Capture the cell that displays the provided text and extract its [x, y] central coordinate. 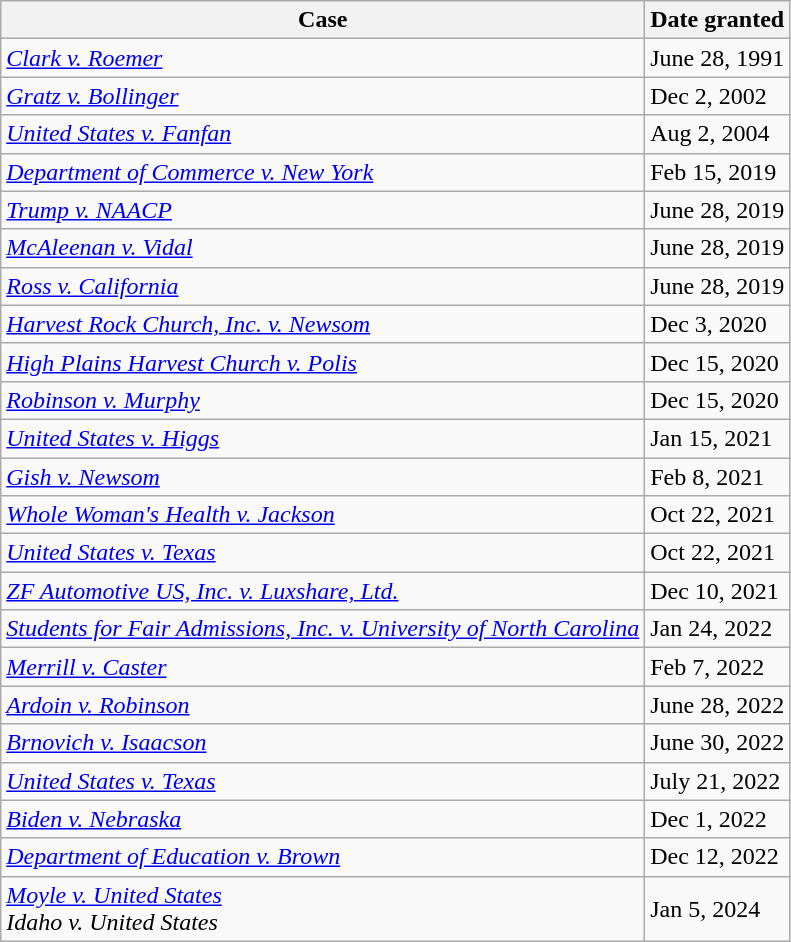
Date granted [718, 20]
July 21, 2022 [718, 781]
Biden v. Nebraska [323, 819]
Merrill v. Caster [323, 667]
Dec 3, 2020 [718, 324]
Trump v. NAACP [323, 210]
Department of Commerce v. New York [323, 172]
Feb 15, 2019 [718, 172]
United States v. Fanfan [323, 134]
Dec 10, 2021 [718, 591]
Moyle v. United StatesIdaho v. United States [323, 908]
Dec 1, 2022 [718, 819]
Dec 2, 2002 [718, 96]
Feb 8, 2021 [718, 477]
Ardoin v. Robinson [323, 705]
Jan 24, 2022 [718, 629]
Feb 7, 2022 [718, 667]
June 28, 1991 [718, 58]
Students for Fair Admissions, Inc. v. University of North Carolina [323, 629]
Case [323, 20]
Gratz v. Bollinger [323, 96]
United States v. Higgs [323, 438]
Gish v. Newsom [323, 477]
Harvest Rock Church, Inc. v. Newsom [323, 324]
Brnovich v. Isaacson [323, 743]
Clark v. Roemer [323, 58]
Department of Education v. Brown [323, 857]
Dec 12, 2022 [718, 857]
Robinson v. Murphy [323, 400]
Jan 5, 2024 [718, 908]
Whole Woman's Health v. Jackson [323, 515]
ZF Automotive US, Inc. v. Luxshare, Ltd. [323, 591]
Jan 15, 2021 [718, 438]
High Plains Harvest Church v. Polis [323, 362]
Aug 2, 2004 [718, 134]
McAleenan v. Vidal [323, 248]
June 28, 2022 [718, 705]
June 30, 2022 [718, 743]
Ross v. California [323, 286]
